Find where the given text appears and provide that cell's center as (x, y) coordinate. 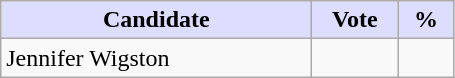
Vote (355, 20)
Candidate (156, 20)
Jennifer Wigston (156, 58)
% (426, 20)
